Capture the cell that displays the provided text and extract its [x, y] central coordinate. 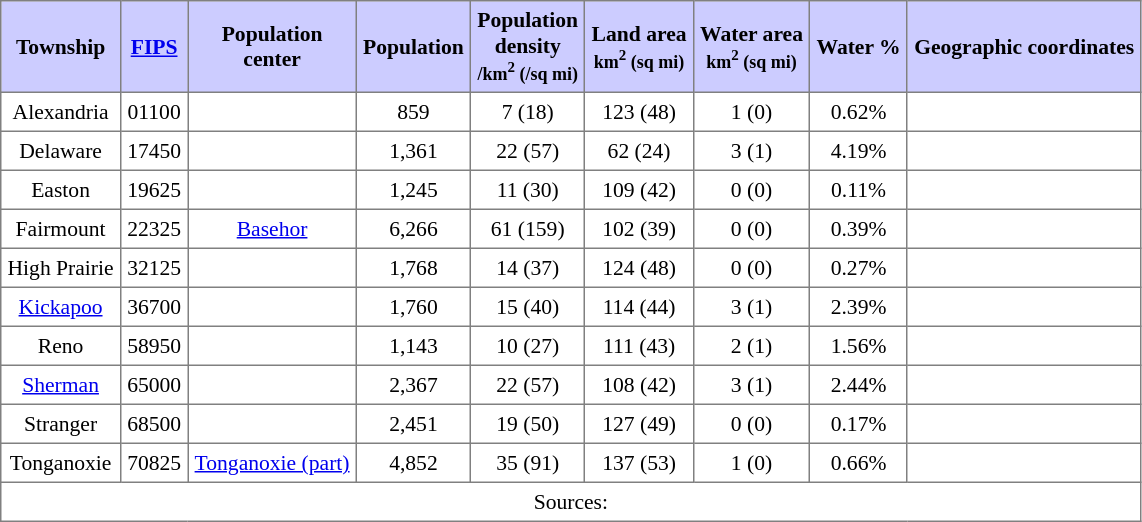
2,451 [413, 424]
102 (39) [639, 228]
111 (43) [639, 346]
Populationcenter [272, 47]
6,266 [413, 228]
35 (91) [528, 462]
Population [413, 47]
1,768 [413, 268]
7 (18) [528, 112]
70825 [154, 462]
11 (30) [528, 190]
68500 [154, 424]
17450 [154, 150]
109 (42) [639, 190]
Tonganoxie (part) [272, 462]
15 (40) [528, 306]
124 (48) [639, 268]
2,367 [413, 384]
859 [413, 112]
108 (42) [639, 384]
36700 [154, 306]
14 (37) [528, 268]
10 (27) [528, 346]
1,245 [413, 190]
01100 [154, 112]
137 (53) [639, 462]
Tonganoxie [61, 462]
FIPS [154, 47]
2.39% [859, 306]
0.17% [859, 424]
1,143 [413, 346]
Stranger [61, 424]
19625 [154, 190]
58950 [154, 346]
Fairmount [61, 228]
Land areakm2 (sq mi) [639, 47]
0.27% [859, 268]
2.44% [859, 384]
61 (159) [528, 228]
Sources: [571, 502]
Delaware [61, 150]
High Prairie [61, 268]
0.39% [859, 228]
Basehor [272, 228]
2 (1) [751, 346]
Township [61, 47]
1,760 [413, 306]
32125 [154, 268]
22325 [154, 228]
1.56% [859, 346]
19 (50) [528, 424]
Water % [859, 47]
0.11% [859, 190]
4,852 [413, 462]
Easton [61, 190]
Water areakm2 (sq mi) [751, 47]
123 (48) [639, 112]
62 (24) [639, 150]
65000 [154, 384]
Alexandria [61, 112]
Populationdensity/km2 (/sq mi) [528, 47]
Reno [61, 346]
114 (44) [639, 306]
0.66% [859, 462]
1,361 [413, 150]
Kickapoo [61, 306]
Sherman [61, 384]
127 (49) [639, 424]
4.19% [859, 150]
Geographic coordinates [1024, 47]
0.62% [859, 112]
